From the cell containing the given text, extract its center point as [x, y] coordinate. 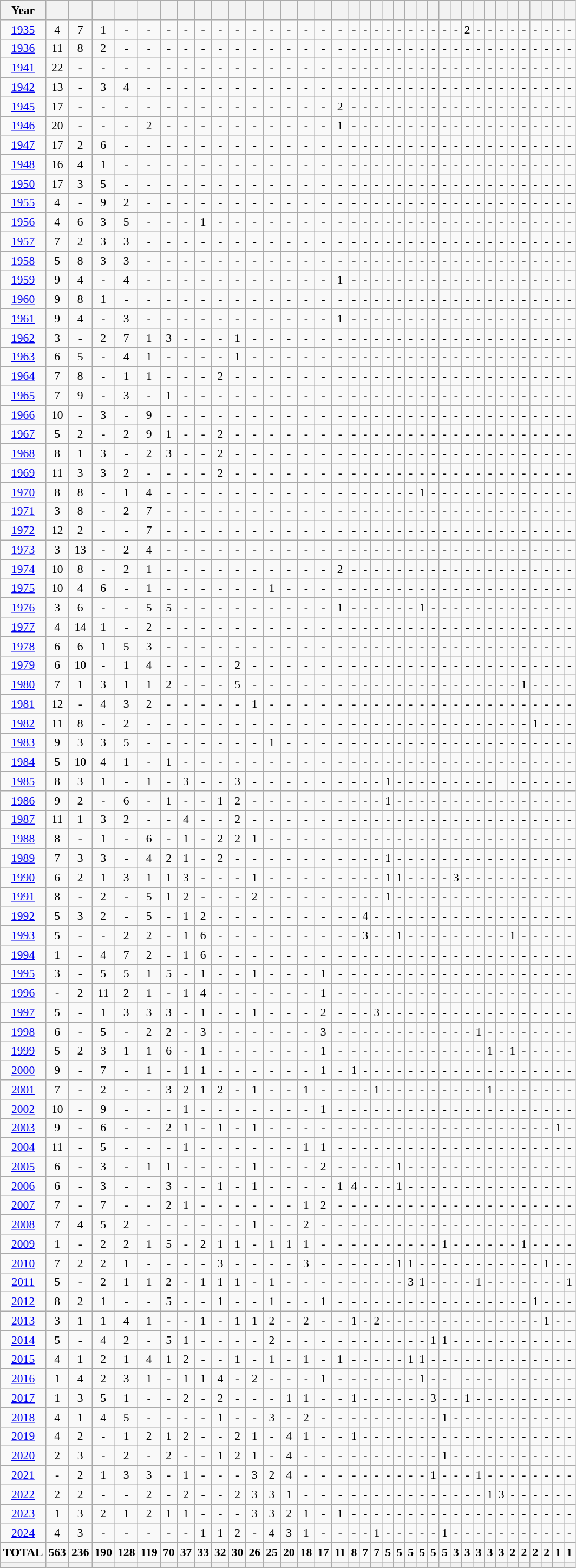
1942 [23, 88]
2021 [23, 1475]
2001 [23, 1090]
1963 [23, 357]
2009 [23, 1244]
2014 [23, 1340]
1970 [23, 492]
1995 [23, 974]
2022 [23, 1494]
2012 [23, 1302]
1941 [23, 68]
2018 [23, 1418]
2004 [23, 1148]
1947 [23, 146]
1983 [23, 743]
1992 [23, 917]
1946 [23, 126]
1993 [23, 935]
33 [203, 1552]
1986 [23, 801]
2024 [23, 1533]
1957 [23, 242]
1936 [23, 49]
Year [23, 10]
2016 [23, 1379]
1994 [23, 955]
1982 [23, 723]
1976 [23, 608]
2017 [23, 1398]
1977 [23, 627]
1967 [23, 434]
1975 [23, 589]
1966 [23, 415]
1961 [23, 319]
1981 [23, 704]
119 [149, 1552]
2020 [23, 1456]
1935 [23, 30]
1999 [23, 1051]
1964 [23, 377]
1972 [23, 531]
1998 [23, 1032]
70 [169, 1552]
190 [104, 1552]
1996 [23, 993]
2006 [23, 1186]
32 [220, 1552]
1971 [23, 511]
1987 [23, 820]
2000 [23, 1071]
2019 [23, 1437]
1978 [23, 647]
2005 [23, 1167]
2002 [23, 1109]
1979 [23, 666]
16 [57, 164]
236 [80, 1552]
1958 [23, 261]
1965 [23, 396]
1956 [23, 222]
22 [57, 68]
1974 [23, 569]
1973 [23, 550]
1989 [23, 859]
1969 [23, 473]
2013 [23, 1321]
1948 [23, 164]
1988 [23, 839]
1990 [23, 878]
25 [272, 1552]
2011 [23, 1282]
1950 [23, 184]
1960 [23, 300]
2003 [23, 1128]
26 [254, 1552]
1959 [23, 280]
1980 [23, 685]
2008 [23, 1225]
2015 [23, 1360]
TOTAL [23, 1552]
1945 [23, 107]
1984 [23, 762]
1985 [23, 781]
2007 [23, 1205]
128 [127, 1552]
1991 [23, 897]
563 [57, 1552]
2010 [23, 1263]
2023 [23, 1514]
1997 [23, 1013]
14 [80, 627]
1962 [23, 338]
1955 [23, 203]
1968 [23, 454]
18 [306, 1552]
30 [238, 1552]
37 [186, 1552]
